Capture the cell that displays the provided text and extract its [x, y] central coordinate. 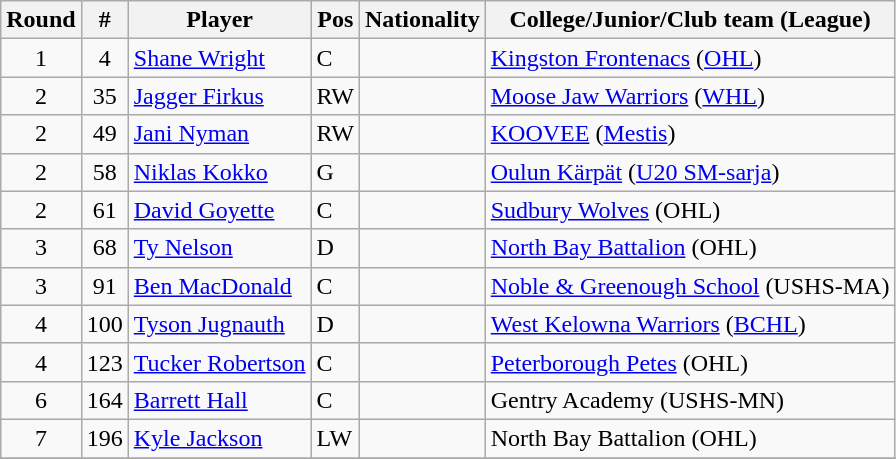
Jagger Firkus [220, 96]
196 [104, 438]
1 [41, 58]
Niklas Kokko [220, 172]
Round [41, 20]
6 [41, 400]
David Goyette [220, 210]
Kingston Frontenacs (OHL) [690, 58]
100 [104, 324]
Ty Nelson [220, 248]
West Kelowna Warriors (BCHL) [690, 324]
Player [220, 20]
KOOVEE (Mestis) [690, 134]
Tyson Jugnauth [220, 324]
Ben MacDonald [220, 286]
Jani Nyman [220, 134]
# [104, 20]
Sudbury Wolves (OHL) [690, 210]
164 [104, 400]
Noble & Greenough School (USHS-MA) [690, 286]
College/Junior/Club team (League) [690, 20]
Pos [335, 20]
91 [104, 286]
Kyle Jackson [220, 438]
61 [104, 210]
7 [41, 438]
G [335, 172]
Moose Jaw Warriors (WHL) [690, 96]
Tucker Robertson [220, 362]
Barrett Hall [220, 400]
68 [104, 248]
Oulun Kärpät (U20 SM-sarja) [690, 172]
123 [104, 362]
Shane Wright [220, 58]
35 [104, 96]
49 [104, 134]
Gentry Academy (USHS-MN) [690, 400]
Nationality [422, 20]
58 [104, 172]
Peterborough Petes (OHL) [690, 362]
LW [335, 438]
